For the text-containing cell, return its midpoint in [X, Y] coordinate format. 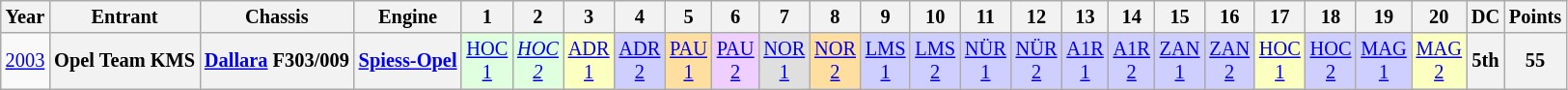
Year [25, 16]
Spiess-Opel [408, 61]
ZAN1 [1180, 61]
13 [1085, 16]
Chassis [277, 16]
6 [735, 16]
A1R1 [1085, 61]
ZAN2 [1229, 61]
LMS1 [886, 61]
12 [1036, 16]
8 [836, 16]
7 [784, 16]
Opel Team KMS [124, 61]
Engine [408, 16]
18 [1332, 16]
10 [935, 16]
2 [538, 16]
11 [986, 16]
Entrant [124, 16]
2003 [25, 61]
PAU1 [689, 61]
ADR2 [641, 61]
NÜR2 [1036, 61]
MAG2 [1440, 61]
14 [1132, 16]
NÜR1 [986, 61]
A1R2 [1132, 61]
NOR2 [836, 61]
LMS2 [935, 61]
3 [589, 16]
55 [1535, 61]
1 [486, 16]
20 [1440, 16]
ADR1 [589, 61]
Points [1535, 16]
MAG1 [1384, 61]
5th [1486, 61]
16 [1229, 16]
DC [1486, 16]
4 [641, 16]
19 [1384, 16]
NOR1 [784, 61]
PAU2 [735, 61]
5 [689, 16]
17 [1279, 16]
9 [886, 16]
15 [1180, 16]
Dallara F303/009 [277, 61]
